Locate the cell with the specified text and output its (X, Y) center coordinate. 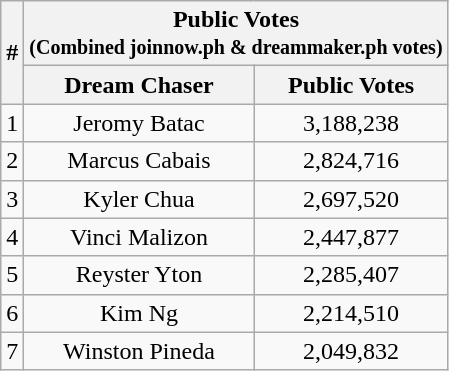
Public Votes (351, 85)
2,285,407 (351, 275)
2,049,832 (351, 351)
Kyler Chua (139, 199)
Public Votes(Combined joinnow.ph & dreammaker.ph votes) (236, 34)
2,697,520 (351, 199)
Vinci Malizon (139, 237)
2,824,716 (351, 161)
4 (12, 237)
7 (12, 351)
1 (12, 123)
2 (12, 161)
Jeromy Batac (139, 123)
# (12, 52)
Reyster Yton (139, 275)
5 (12, 275)
Dream Chaser (139, 85)
Kim Ng (139, 313)
Marcus Cabais (139, 161)
3,188,238 (351, 123)
3 (12, 199)
6 (12, 313)
2,214,510 (351, 313)
2,447,877 (351, 237)
Winston Pineda (139, 351)
